For the text-containing cell, return its midpoint in (X, Y) coordinate format. 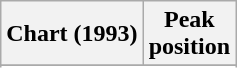
Chart (1993) (72, 34)
Peakposition (189, 34)
